Provide the (X, Y) coordinate of the cell's center where the given text is located.  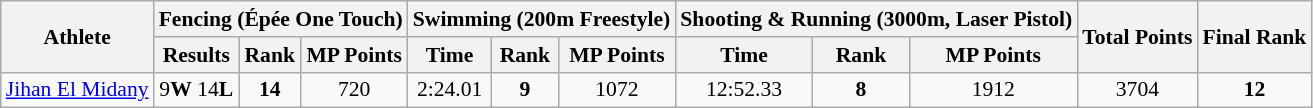
720 (354, 90)
Jihan El Midany (78, 90)
Swimming (200m Freestyle) (542, 19)
14 (270, 90)
Shooting & Running (3000m, Laser Pistol) (876, 19)
Fencing (Épée One Touch) (281, 19)
Final Rank (1255, 36)
2:24.01 (450, 90)
1912 (993, 90)
3704 (1137, 90)
12:52.33 (744, 90)
Results (196, 55)
9 (524, 90)
1072 (616, 90)
12 (1255, 90)
9W 14L (196, 90)
8 (861, 90)
Total Points (1137, 36)
Athlete (78, 36)
